Capture the cell that displays the provided text and extract its (x, y) central coordinate. 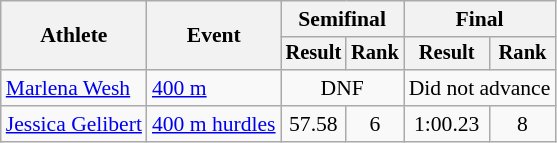
Did not advance (480, 88)
Marlena Wesh (74, 88)
57.58 (314, 124)
400 m (214, 88)
Athlete (74, 36)
Jessica Gelibert (74, 124)
1:00.23 (447, 124)
Final (480, 19)
DNF (342, 88)
Event (214, 36)
6 (375, 124)
8 (523, 124)
Semifinal (342, 19)
400 m hurdles (214, 124)
